Detect which cell encompasses the target text, then output its [X, Y] center coordinate. 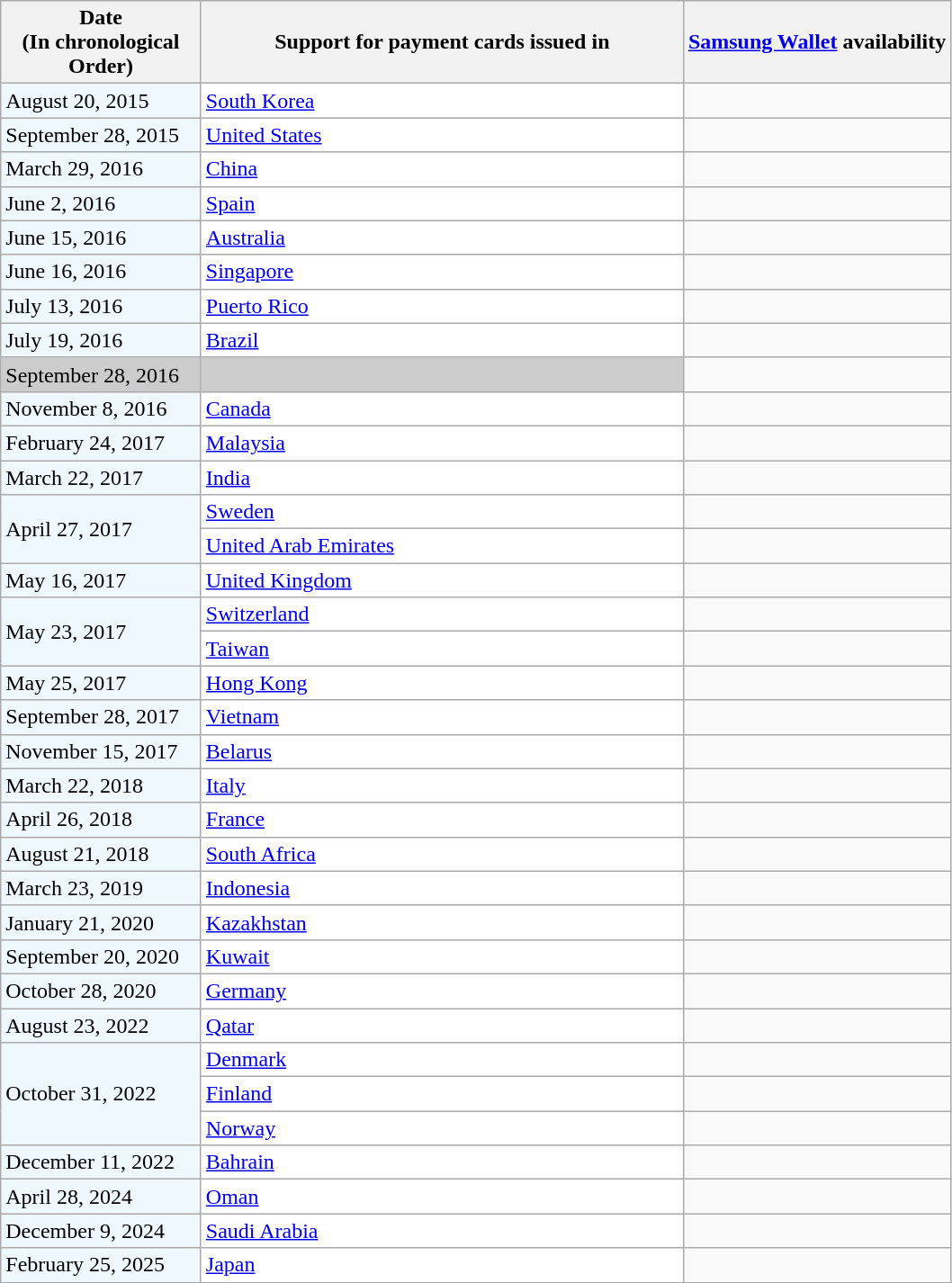
Hong Kong [442, 683]
United States [442, 135]
March 22, 2018 [101, 785]
Singapore [442, 272]
Japan [442, 1265]
Belarus [442, 751]
Puerto Rico [442, 306]
June 16, 2016 [101, 272]
December 11, 2022 [101, 1162]
April 26, 2018 [101, 820]
United Kingdom [442, 580]
August 20, 2015 [101, 101]
Date(In chronological Order) [101, 42]
United Arab Emirates [442, 546]
Kuwait [442, 956]
Germany [442, 991]
Finland [442, 1094]
Australia [442, 238]
Vietnam [442, 717]
May 25, 2017 [101, 683]
Denmark [442, 1060]
Support for payment cards issued in [442, 42]
September 28, 2016 [101, 374]
February 25, 2025 [101, 1265]
September 28, 2015 [101, 135]
June 15, 2016 [101, 238]
Malaysia [442, 443]
Indonesia [442, 888]
Oman [442, 1197]
Italy [442, 785]
Bahrain [442, 1162]
Sweden [442, 512]
March 23, 2019 [101, 888]
South Africa [442, 854]
July 13, 2016 [101, 306]
March 22, 2017 [101, 478]
February 24, 2017 [101, 443]
France [442, 820]
Saudi Arabia [442, 1231]
Spain [442, 203]
November 8, 2016 [101, 408]
India [442, 478]
Samsung Wallet availability [817, 42]
China [442, 169]
Qatar [442, 1025]
Norway [442, 1128]
September 28, 2017 [101, 717]
September 20, 2020 [101, 956]
May 23, 2017 [101, 632]
December 9, 2024 [101, 1231]
June 2, 2016 [101, 203]
Switzerland [442, 615]
Canada [442, 408]
April 28, 2024 [101, 1197]
Kazakhstan [442, 922]
August 21, 2018 [101, 854]
January 21, 2020 [101, 922]
August 23, 2022 [101, 1025]
July 19, 2016 [101, 340]
May 16, 2017 [101, 580]
April 27, 2017 [101, 529]
Brazil [442, 340]
South Korea [442, 101]
October 31, 2022 [101, 1094]
October 28, 2020 [101, 991]
Taiwan [442, 649]
March 29, 2016 [101, 169]
November 15, 2017 [101, 751]
